From the cell containing the given text, extract its center point as [X, Y] coordinate. 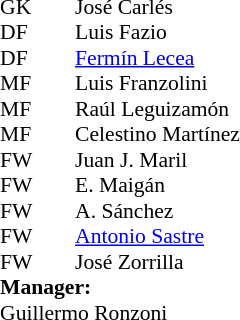
Juan J. Maril [158, 160]
A. Sánchez [158, 211]
José Zorrilla [158, 262]
E. Maigán [158, 185]
Luis Fazio [158, 33]
Manager: [120, 287]
Raúl Leguizamón [158, 109]
Fermín Lecea [158, 58]
Antonio Sastre [158, 237]
Luis Franzolini [158, 83]
Celestino Martínez [158, 135]
